Provide the [X, Y] coordinate of the cell's center where the given text is located.  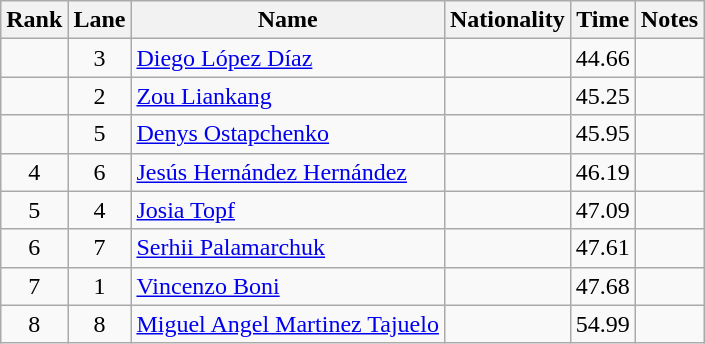
Miguel Angel Martinez Tajuelo [288, 324]
Serhii Palamarchuk [288, 248]
Vincenzo Boni [288, 286]
3 [100, 58]
1 [100, 286]
Denys Ostapchenko [288, 134]
Notes [669, 20]
47.68 [602, 286]
45.25 [602, 96]
Nationality [507, 20]
2 [100, 96]
Lane [100, 20]
47.61 [602, 248]
Time [602, 20]
54.99 [602, 324]
Name [288, 20]
Diego López Díaz [288, 58]
Rank [34, 20]
Jesús Hernández Hernández [288, 172]
44.66 [602, 58]
Zou Liankang [288, 96]
47.09 [602, 210]
46.19 [602, 172]
Josia Topf [288, 210]
45.95 [602, 134]
